Detect which cell encompasses the target text, then output its [x, y] center coordinate. 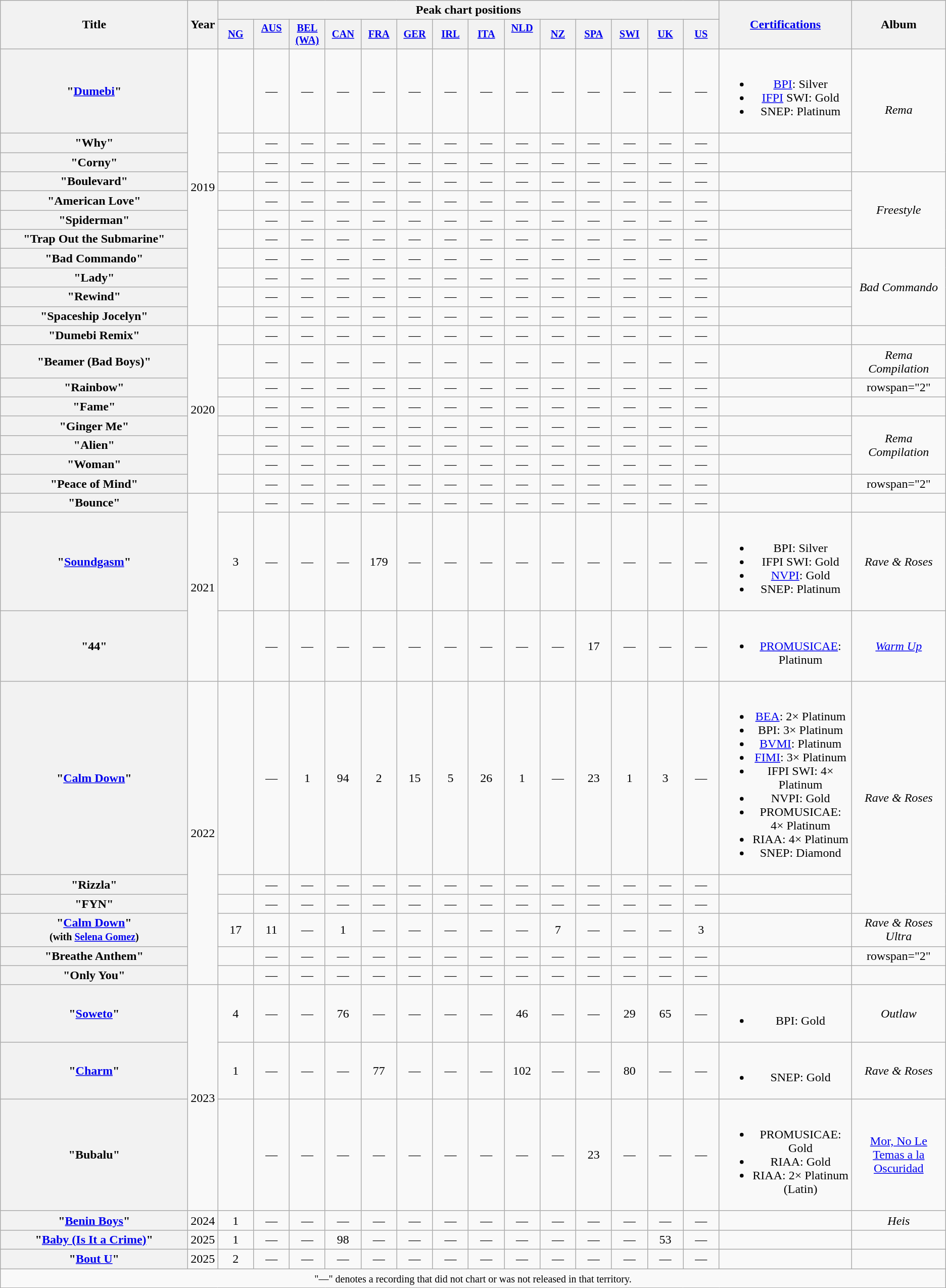
Warm Up [898, 646]
2019 [203, 187]
"Dumebi Remix" [94, 335]
Heis [898, 1220]
"Breathe Anthem" [94, 956]
Freestyle [898, 210]
94 [343, 778]
"FYN" [94, 904]
IRL [451, 34]
"Beamer (Bad Boys)" [94, 361]
"Bounce" [94, 503]
98 [343, 1239]
29 [630, 1013]
NZ [558, 34]
AUS [272, 34]
BPI: Gold [785, 1013]
FRA [379, 34]
"44" [94, 646]
65 [665, 1013]
"Benin Boys" [94, 1220]
"Peace of Mind" [94, 484]
4 [235, 1013]
"Rainbow" [94, 387]
NLD [523, 34]
"Soweto" [94, 1013]
BPI: SilverIFPI SWI: GoldNVPI: GoldSNEP: Platinum [785, 562]
76 [343, 1013]
Bad Commando [898, 287]
"Soundgasm" [94, 562]
46 [523, 1013]
2023 [203, 1098]
Title [94, 25]
102 [523, 1071]
"Calm Down"(with Selena Gomez) [94, 930]
2022 [203, 833]
53 [665, 1239]
"Bubalu" [94, 1155]
Year [203, 25]
BEA: 2× PlatinumBPI: 3× PlatinumBVMI: PlatinumFIMI: 3× PlatinumIFPI SWI: 4× PlatinumNVPI: GoldPROMUSICAE: 4× PlatinumRIAA: 4× PlatinumSNEP: Diamond [785, 778]
7 [558, 930]
2024 [203, 1220]
Album [898, 25]
"Ginger Me" [94, 426]
5 [451, 778]
"Woman" [94, 465]
11 [272, 930]
SPA [593, 34]
CAN [343, 34]
ITA [486, 34]
"Alien" [94, 445]
Mor, No Le Temas a la Oscuridad [898, 1155]
"American Love" [94, 201]
NG [235, 34]
"Lady" [94, 278]
Rema [898, 110]
GER [414, 34]
"Spiderman" [94, 220]
"—" denotes a recording that did not chart or was not released in that territory. [473, 1278]
Outlaw [898, 1013]
"Trap Out the Submarine" [94, 239]
Peak chart positions [468, 10]
"Fame" [94, 406]
"Bout U" [94, 1259]
"Only You" [94, 975]
Rave & Roses Ultra [898, 930]
PROMUSICAE: Platinum [785, 646]
2021 [203, 587]
Certifications [785, 25]
SWI [630, 34]
"Spaceship Jocelyn" [94, 316]
"Dumebi" [94, 91]
2020 [203, 409]
77 [379, 1071]
"Bad Commando" [94, 258]
BEL(WA) [307, 34]
BPI: SilverIFPI SWI: GoldSNEP: Platinum [785, 91]
"Why" [94, 143]
PROMUSICAE: GoldRIAA: GoldRIAA: 2× Platinum (Latin) [785, 1155]
"Calm Down" [94, 778]
80 [630, 1071]
"Rizzla" [94, 885]
US [701, 34]
15 [414, 778]
SNEP: Gold [785, 1071]
UK [665, 34]
"Corny" [94, 162]
179 [379, 562]
26 [486, 778]
"Baby (Is It a Crime)" [94, 1239]
"Charm" [94, 1071]
"Rewind" [94, 297]
"Boulevard" [94, 181]
